Capture the cell that displays the provided text and extract its [x, y] central coordinate. 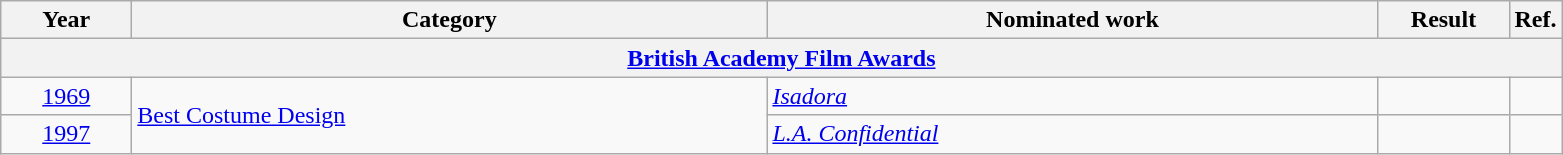
L.A. Confidential [1072, 134]
Year [66, 20]
Best Costume Design [450, 115]
1969 [66, 96]
Result [1444, 20]
British Academy Film Awards [782, 58]
Ref. [1536, 20]
Category [450, 20]
1997 [66, 134]
Nominated work [1072, 20]
Isadora [1072, 96]
